Identify which cell holds the provided text, then report its (X, Y) central coordinate. 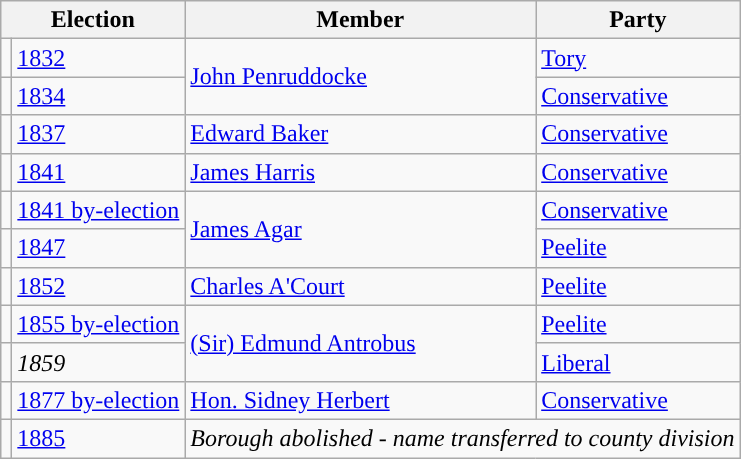
1877 by-election (98, 400)
Tory (638, 58)
1832 (98, 58)
James Harris (360, 172)
Edward Baker (360, 134)
Charles A'Court (360, 286)
(Sir) Edmund Antrobus (360, 343)
1859 (98, 362)
1885 (98, 438)
1847 (98, 248)
John Penruddocke (360, 77)
1841 by-election (98, 210)
Election (93, 20)
James Agar (360, 229)
Party (638, 20)
1855 by-election (98, 324)
Liberal (638, 362)
Borough abolished - name transferred to county division (462, 438)
1837 (98, 134)
Hon. Sidney Herbert (360, 400)
1852 (98, 286)
1834 (98, 96)
Member (360, 20)
1841 (98, 172)
